Detect which cell encompasses the target text, then output its [x, y] center coordinate. 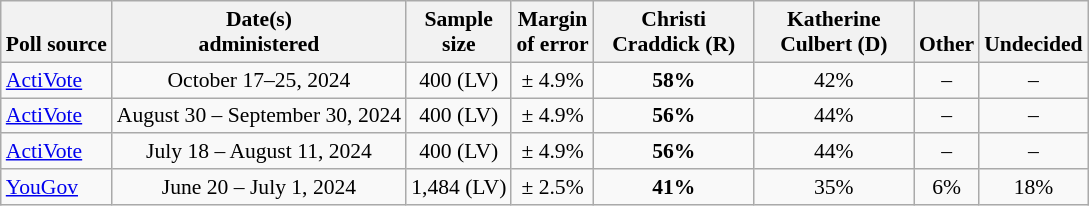
41% [674, 187]
July 18 – August 11, 2024 [259, 152]
± 2.5% [552, 187]
35% [834, 187]
August 30 – September 30, 2024 [259, 116]
6% [946, 187]
ChristiCraddick (R) [674, 32]
Other [946, 32]
42% [834, 80]
June 20 – July 1, 2024 [259, 187]
YouGov [56, 187]
58% [674, 80]
October 17–25, 2024 [259, 80]
1,484 (LV) [458, 187]
Marginof error [552, 32]
18% [1033, 187]
Samplesize [458, 32]
Date(s)administered [259, 32]
Undecided [1033, 32]
Poll source [56, 32]
KatherineCulbert (D) [834, 32]
